Output the [X, Y] coordinate of the center of the cell containing the given text.  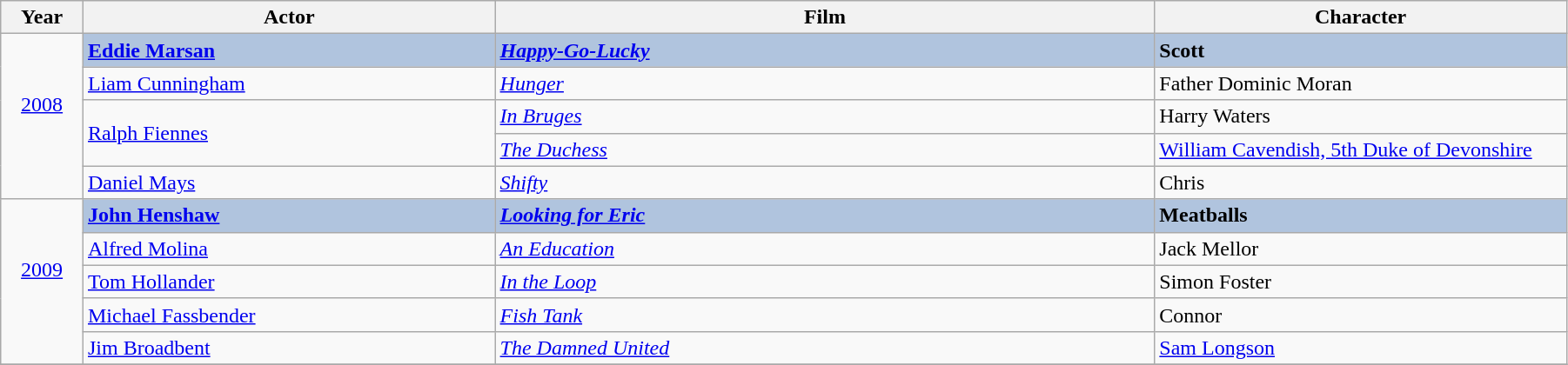
Hunger [825, 83]
Meatballs [1361, 216]
Ralph Fiennes [289, 133]
Simon Foster [1361, 282]
Film [825, 17]
Sam Longson [1361, 348]
Liam Cunningham [289, 83]
Fish Tank [825, 315]
Scott [1361, 50]
Tom Hollander [289, 282]
An Education [825, 249]
In Bruges [825, 116]
William Cavendish, 5th Duke of Devonshire [1361, 149]
2009 [42, 282]
Chris [1361, 182]
Harry Waters [1361, 116]
Michael Fassbender [289, 315]
Father Dominic Moran [1361, 83]
In the Loop [825, 282]
Looking for Eric [825, 216]
John Henshaw [289, 216]
Character [1361, 17]
Actor [289, 17]
Eddie Marsan [289, 50]
Alfred Molina [289, 249]
Shifty [825, 182]
Year [42, 17]
Connor [1361, 315]
Jack Mellor [1361, 249]
The Damned United [825, 348]
The Duchess [825, 149]
Jim Broadbent [289, 348]
2008 [42, 116]
Happy-Go-Lucky [825, 50]
Daniel Mays [289, 182]
